Capture the cell that displays the provided text and extract its [x, y] central coordinate. 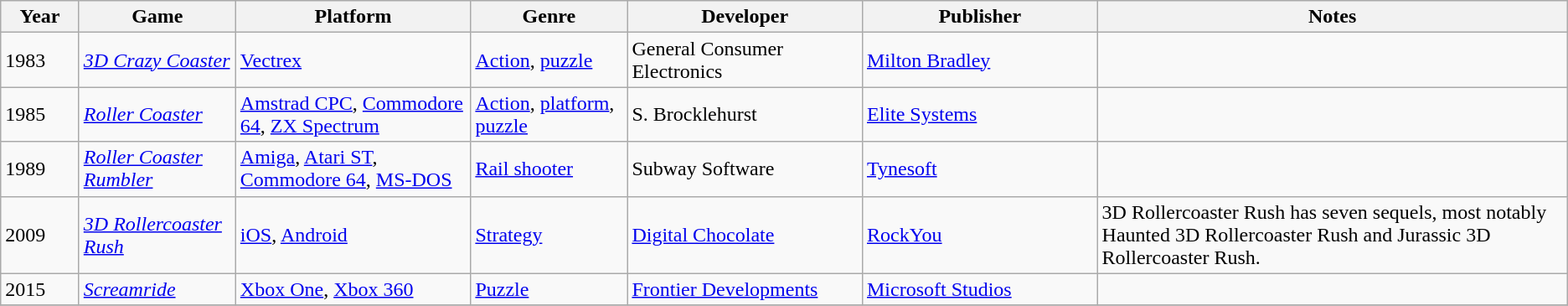
3D Rollercoaster Rush [157, 235]
1989 [40, 169]
Xbox One, Xbox 360 [353, 289]
Roller Coaster [157, 114]
Action, puzzle [549, 60]
Rail shooter [549, 169]
Action, platform, puzzle [549, 114]
Milton Bradley [980, 60]
Roller Coaster Rumbler [157, 169]
S. Brocklehurst [745, 114]
Platform [353, 17]
Digital Chocolate [745, 235]
RockYou [980, 235]
Publisher [980, 17]
Tynesoft [980, 169]
1983 [40, 60]
Screamride [157, 289]
Amstrad CPC, Commodore 64, ZX Spectrum [353, 114]
Developer [745, 17]
Strategy [549, 235]
Notes [1332, 17]
Elite Systems [980, 114]
2015 [40, 289]
iOS, Android [353, 235]
Amiga, Atari ST, Commodore 64, MS-DOS [353, 169]
General Consumer Electronics [745, 60]
1985 [40, 114]
Subway Software [745, 169]
3D Rollercoaster Rush has seven sequels, most notably Haunted 3D Rollercoaster Rush and Jurassic 3D Rollercoaster Rush. [1332, 235]
Frontier Developments [745, 289]
Microsoft Studios [980, 289]
Genre [549, 17]
Vectrex [353, 60]
2009 [40, 235]
3D Crazy Coaster [157, 60]
Game [157, 17]
Puzzle [549, 289]
Year [40, 17]
